Pinpoint the cell where the given text exists, returning its (X, Y) midpoint coordinate. 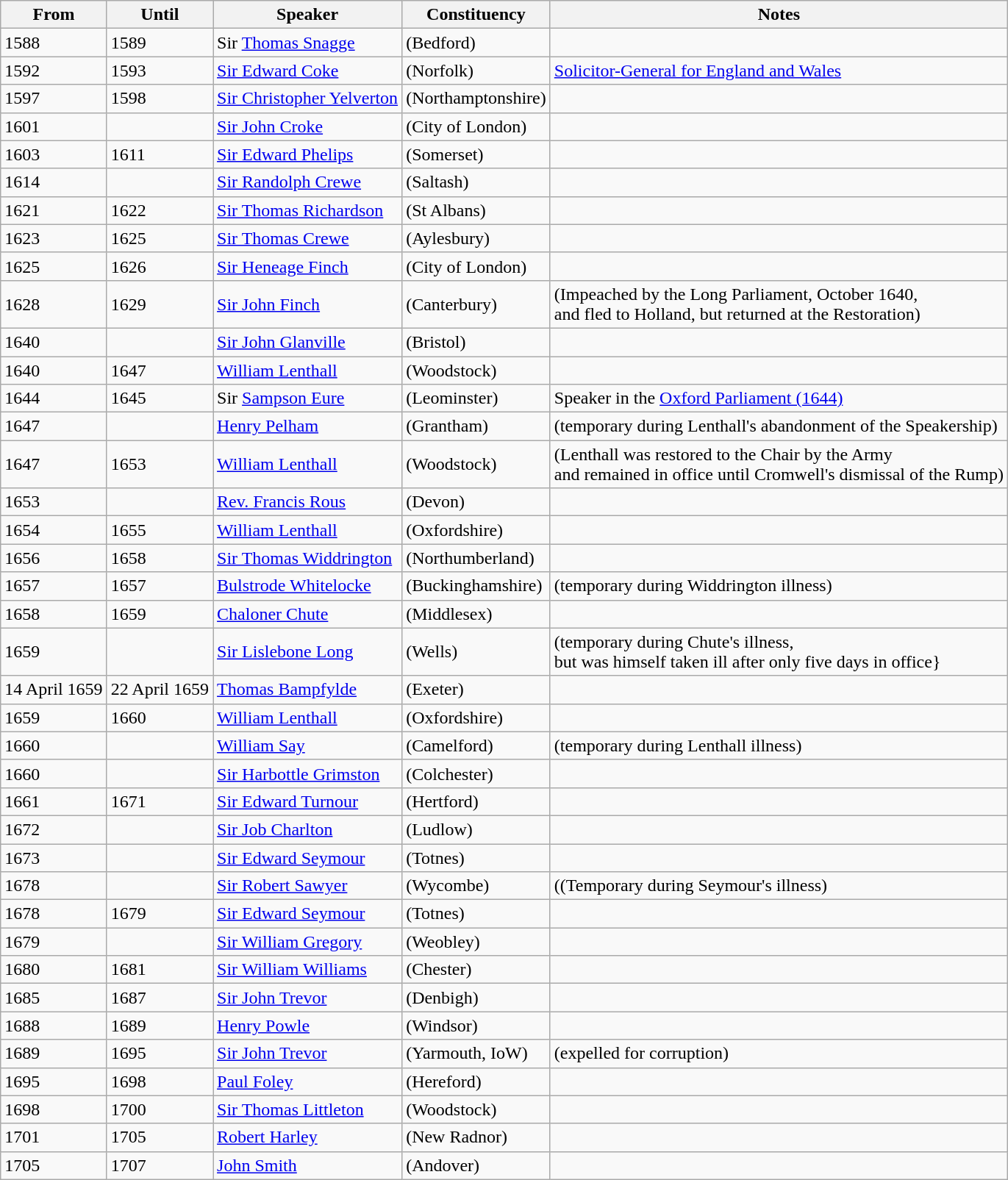
Sir Thomas Crewe (307, 238)
Henry Pelham (307, 426)
1680 (54, 970)
(Wycombe) (476, 886)
1654 (54, 530)
(Hereford) (476, 1081)
(Impeached by the Long Parliament, October 1640, and fled to Holland, but returned at the Restoration) (779, 304)
(Hertford) (476, 801)
(Chester) (476, 970)
(Bedford) (476, 43)
1593 (160, 71)
Sir Heneage Finch (307, 266)
1672 (54, 829)
(Northumberland) (476, 558)
(Middlesex) (476, 614)
Sir Thomas Widdrington (307, 558)
1622 (160, 210)
(Bristol) (476, 342)
(temporary during Widdrington illness) (779, 586)
1688 (54, 1026)
Chaloner Chute (307, 614)
1597 (54, 99)
Solicitor-General for England and Wales (779, 71)
Speaker (307, 15)
(Aylesbury) (476, 238)
(expelled for corruption) (779, 1054)
22 April 1659 (160, 690)
Sir Edward Coke (307, 71)
(Grantham) (476, 426)
1629 (160, 304)
(Yarmouth, IoW) (476, 1054)
1655 (160, 530)
1623 (54, 238)
1603 (54, 154)
(Andover) (476, 1165)
(St Albans) (476, 210)
1685 (54, 998)
(Canterbury) (476, 304)
(Buckinghamshire) (476, 586)
Sir Lislebone Long (307, 651)
Sir John Finch (307, 304)
1656 (54, 558)
1707 (160, 1165)
Paul Foley (307, 1081)
Sir John Croke (307, 126)
1700 (160, 1109)
1645 (160, 398)
1621 (54, 210)
Constituency (476, 15)
(Saltash) (476, 182)
Speaker in the Oxford Parliament (1644) (779, 398)
(Somerset) (476, 154)
Sir Christopher Yelverton (307, 99)
(Camelford) (476, 745)
1614 (54, 182)
(Weobley) (476, 942)
Sir Edward Turnour (307, 801)
14 April 1659 (54, 690)
(Ludlow) (476, 829)
1626 (160, 266)
(Colchester) (476, 773)
(temporary during Lenthall illness) (779, 745)
1681 (160, 970)
From (54, 15)
(Windsor) (476, 1026)
(Northamptonshire) (476, 99)
1611 (160, 154)
Sir Harbottle Grimston (307, 773)
1687 (160, 998)
(Denbigh) (476, 998)
(New Radnor) (476, 1137)
Sir Thomas Littleton (307, 1109)
1598 (160, 99)
(Exeter) (476, 690)
(Lenthall was restored to the Chair by the Army and remained in office until Cromwell's dismissal of the Rump) (779, 465)
Sir Thomas Snagge (307, 43)
William Say (307, 745)
Henry Powle (307, 1026)
Sir Randolph Crewe (307, 182)
Rev. Francis Rous (307, 502)
Sir Thomas Richardson (307, 210)
Sir John Glanville (307, 342)
1588 (54, 43)
Until (160, 15)
1644 (54, 398)
((Temporary during Seymour's illness) (779, 886)
Robert Harley (307, 1137)
Thomas Bampfylde (307, 690)
Bulstrode Whitelocke (307, 586)
1628 (54, 304)
1601 (54, 126)
(temporary during Chute's illness, but was himself taken ill after only five days in office} (779, 651)
Sir Job Charlton (307, 829)
(temporary during Lenthall's abandonment of the Speakership) (779, 426)
Sir William Gregory (307, 942)
1661 (54, 801)
Notes (779, 15)
1671 (160, 801)
(Leominster) (476, 398)
1701 (54, 1137)
Sir Robert Sawyer (307, 886)
Sir Edward Phelips (307, 154)
(Norfolk) (476, 71)
1592 (54, 71)
(Wells) (476, 651)
Sir William Williams (307, 970)
1673 (54, 858)
1589 (160, 43)
(Devon) (476, 502)
John Smith (307, 1165)
Sir Sampson Eure (307, 398)
